Identify which cell holds the provided text, then report its (X, Y) central coordinate. 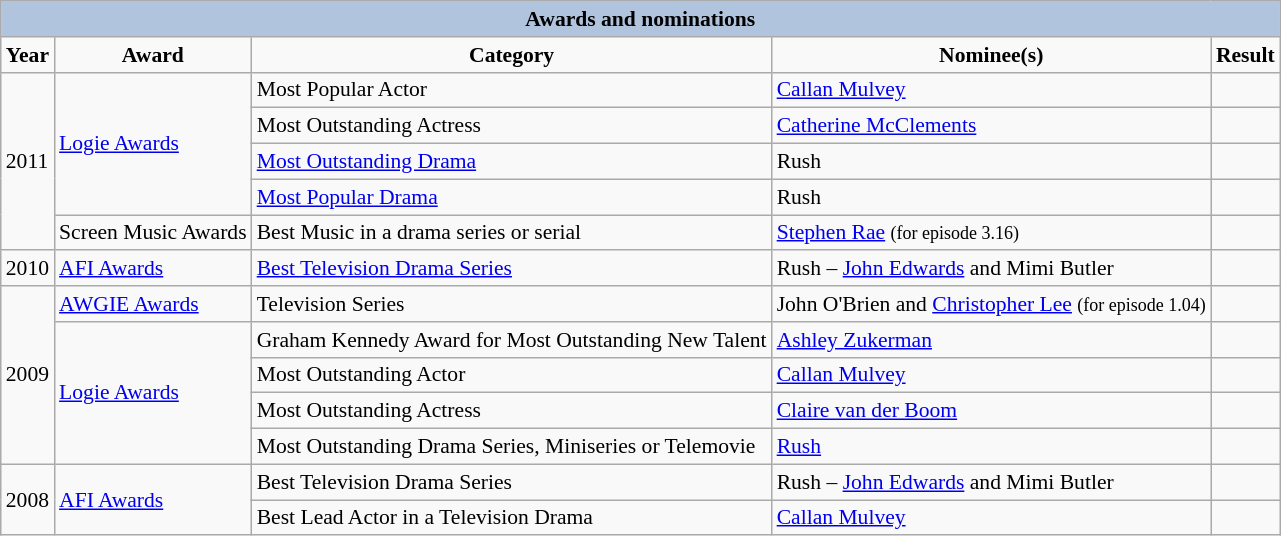
Nominee(s) (992, 55)
Most Popular Drama (512, 197)
John O'Brien and Christopher Lee (for episode 1.04) (992, 304)
Best Music in a drama series or serial (512, 233)
Stephen Rae (for episode 3.16) (992, 233)
2008 (28, 500)
Most Popular Actor (512, 90)
Most Outstanding Drama (512, 162)
2011 (28, 161)
Awards and nominations (640, 19)
Graham Kennedy Award for Most Outstanding New Talent (512, 340)
Ashley Zukerman (992, 340)
Most Outstanding Actor (512, 375)
2010 (28, 269)
Television Series (512, 304)
AWGIE Awards (153, 304)
Category (512, 55)
Award (153, 55)
2009 (28, 375)
Year (28, 55)
Catherine McClements (992, 126)
Screen Music Awards (153, 233)
Result (1246, 55)
Best Lead Actor in a Television Drama (512, 518)
Most Outstanding Drama Series, Miniseries or Telemovie (512, 447)
Claire van der Boom (992, 411)
